Detect which cell encompasses the target text, then output its [x, y] center coordinate. 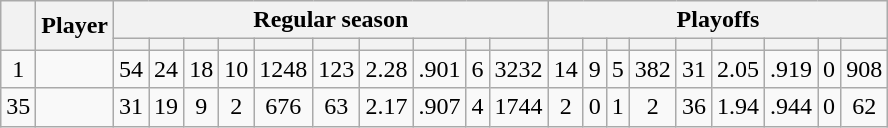
62 [864, 107]
63 [336, 107]
.901 [440, 69]
123 [336, 69]
6 [478, 69]
18 [202, 69]
1.94 [738, 107]
382 [652, 69]
36 [694, 107]
676 [284, 107]
1744 [518, 107]
908 [864, 69]
2.28 [386, 69]
Regular season [332, 20]
1248 [284, 69]
14 [566, 69]
.907 [440, 107]
3232 [518, 69]
35 [18, 107]
24 [166, 69]
Playoffs [718, 20]
5 [618, 69]
.944 [792, 107]
10 [236, 69]
54 [132, 69]
19 [166, 107]
2.17 [386, 107]
Player [75, 26]
2.05 [738, 69]
4 [478, 107]
.919 [792, 69]
